Provide the [X, Y] coordinate of the cell's center where the given text is located.  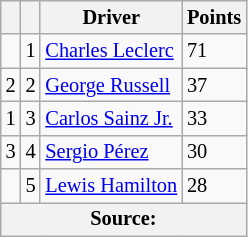
37 [214, 85]
Charles Leclerc [111, 51]
Lewis Hamilton [111, 186]
Driver [111, 17]
4 [31, 152]
5 [31, 186]
George Russell [111, 85]
Source: [124, 219]
28 [214, 186]
30 [214, 152]
33 [214, 118]
Points [214, 17]
Sergio Pérez [111, 152]
Carlos Sainz Jr. [111, 118]
71 [214, 51]
